Search for the cell housing the specified text and yield its [X, Y] center coordinate. 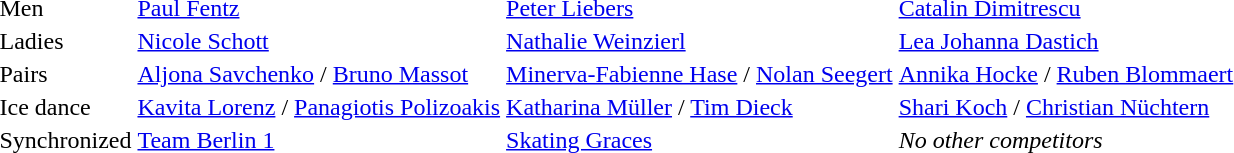
Katharina Müller / Tim Dieck [700, 107]
Nathalie Weinzierl [700, 41]
Kavita Lorenz / Panagiotis Polizoakis [319, 107]
Nicole Schott [319, 41]
Minerva-Fabienne Hase / Nolan Seegert [700, 74]
Aljona Savchenko / Bruno Massot [319, 74]
